Capture the cell that displays the provided text and extract its (X, Y) central coordinate. 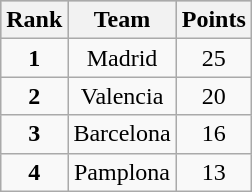
Barcelona (122, 134)
25 (214, 58)
1 (34, 58)
2 (34, 96)
Valencia (122, 96)
20 (214, 96)
Rank (34, 20)
Pamplona (122, 172)
3 (34, 134)
13 (214, 172)
Team (122, 20)
16 (214, 134)
Points (214, 20)
4 (34, 172)
Madrid (122, 58)
